Search for the cell housing the specified text and yield its (x, y) center coordinate. 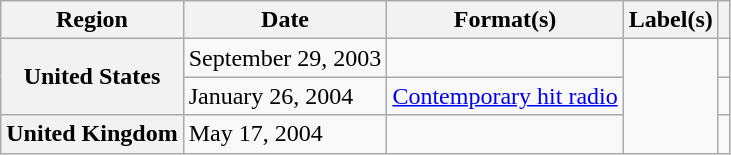
United Kingdom (92, 134)
Region (92, 20)
September 29, 2003 (285, 58)
May 17, 2004 (285, 134)
Date (285, 20)
Label(s) (670, 20)
United States (92, 77)
Contemporary hit radio (505, 96)
January 26, 2004 (285, 96)
Format(s) (505, 20)
